Provide the [X, Y] coordinate of the cell's center where the given text is located.  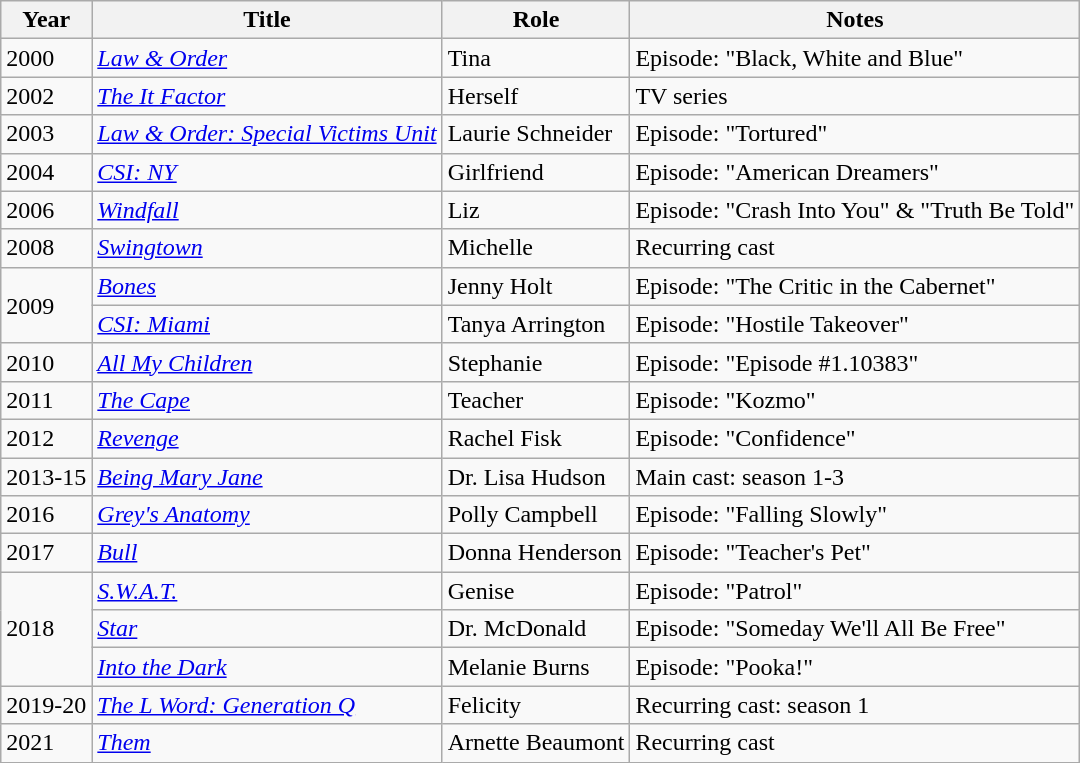
The L Word: Generation Q [267, 705]
Episode: "Someday We'll All Be Free" [855, 629]
Episode: "Pooka!" [855, 667]
Episode: "Kozmo" [855, 400]
Episode: "Tortured" [855, 134]
Felicity [536, 705]
2013-15 [46, 477]
2004 [46, 172]
2017 [46, 553]
Episode: "The Critic in the Cabernet" [855, 286]
Role [536, 20]
Grey's Anatomy [267, 515]
Episode: "Teacher's Pet" [855, 553]
Them [267, 743]
Melanie Burns [536, 667]
2006 [46, 210]
Revenge [267, 438]
TV series [855, 96]
Notes [855, 20]
Episode: "Patrol" [855, 591]
2012 [46, 438]
Star [267, 629]
2008 [46, 248]
2021 [46, 743]
Laurie Schneider [536, 134]
CSI: Miami [267, 324]
Swingtown [267, 248]
Into the Dark [267, 667]
Episode: "Episode #1.10383" [855, 362]
Year [46, 20]
2016 [46, 515]
Liz [536, 210]
Teacher [536, 400]
Episode: "Falling Slowly" [855, 515]
Tanya Arrington [536, 324]
Episode: "Black, White and Blue" [855, 58]
All My Children [267, 362]
Dr. Lisa Hudson [536, 477]
Episode: "Crash Into You" & "Truth Be Told" [855, 210]
S.W.A.T. [267, 591]
2003 [46, 134]
Michelle [536, 248]
Donna Henderson [536, 553]
Girlfriend [536, 172]
Herself [536, 96]
Genise [536, 591]
Stephanie [536, 362]
Episode: "American Dreamers" [855, 172]
2010 [46, 362]
2009 [46, 305]
2000 [46, 58]
Episode: "Hostile Takeover" [855, 324]
Main cast: season 1-3 [855, 477]
Rachel Fisk [536, 438]
Recurring cast: season 1 [855, 705]
CSI: NY [267, 172]
Arnette Beaumont [536, 743]
2002 [46, 96]
Episode: "Confidence" [855, 438]
Polly Campbell [536, 515]
The It Factor [267, 96]
Bones [267, 286]
Being Mary Jane [267, 477]
Bull [267, 553]
Tina [536, 58]
2019-20 [46, 705]
Law & Order [267, 58]
The Cape [267, 400]
2018 [46, 629]
Dr. McDonald [536, 629]
Law & Order: Special Victims Unit [267, 134]
Title [267, 20]
2011 [46, 400]
Jenny Holt [536, 286]
Windfall [267, 210]
